Capture the cell that displays the provided text and extract its [X, Y] central coordinate. 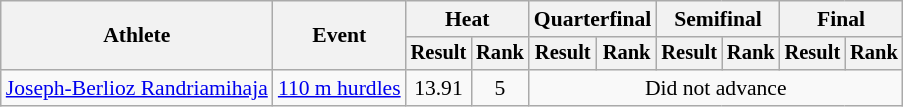
13.91 [439, 88]
Event [340, 36]
Heat [468, 19]
Final [842, 19]
Joseph-Berlioz Randriamihaja [137, 88]
Semifinal [718, 19]
Did not advance [716, 88]
Quarterfinal [593, 19]
Athlete [137, 36]
5 [500, 88]
110 m hurdles [340, 88]
